Return the [x, y] coordinate for the center point of the cell that contains the specified text.  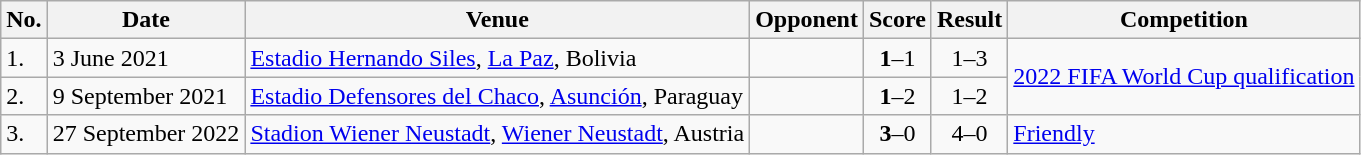
9 September 2021 [146, 96]
27 September 2022 [146, 134]
1–3 [969, 58]
2. [24, 96]
Estadio Defensores del Chaco, Asunción, Paraguay [498, 96]
Result [969, 20]
Venue [498, 20]
3–0 [897, 134]
Score [897, 20]
Competition [1184, 20]
Date [146, 20]
Stadion Wiener Neustadt, Wiener Neustadt, Austria [498, 134]
3. [24, 134]
Opponent [807, 20]
2022 FIFA World Cup qualification [1184, 77]
1–1 [897, 58]
Estadio Hernando Siles, La Paz, Bolivia [498, 58]
No. [24, 20]
1. [24, 58]
4–0 [969, 134]
Friendly [1184, 134]
3 June 2021 [146, 58]
